For the text-containing cell, return its midpoint in (X, Y) coordinate format. 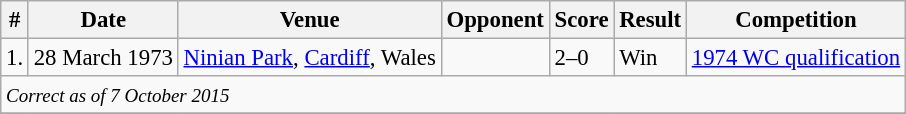
Result (650, 20)
2–0 (582, 58)
Opponent (495, 20)
Win (650, 58)
Ninian Park, Cardiff, Wales (310, 58)
Date (103, 20)
Competition (796, 20)
Score (582, 20)
# (15, 20)
Venue (310, 20)
Correct as of 7 October 2015 (454, 95)
1. (15, 58)
28 March 1973 (103, 58)
1974 WC qualification (796, 58)
